Detect which cell encompasses the target text, then output its [X, Y] center coordinate. 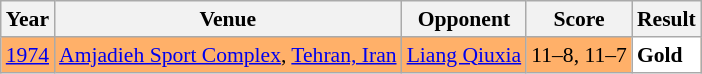
Liang Qiuxia [464, 55]
1974 [28, 55]
Venue [228, 19]
Year [28, 19]
Result [666, 19]
Amjadieh Sport Complex, Tehran, Iran [228, 55]
11–8, 11–7 [579, 55]
Score [579, 19]
Opponent [464, 19]
Gold [666, 55]
